Search for the cell housing the specified text and yield its [x, y] center coordinate. 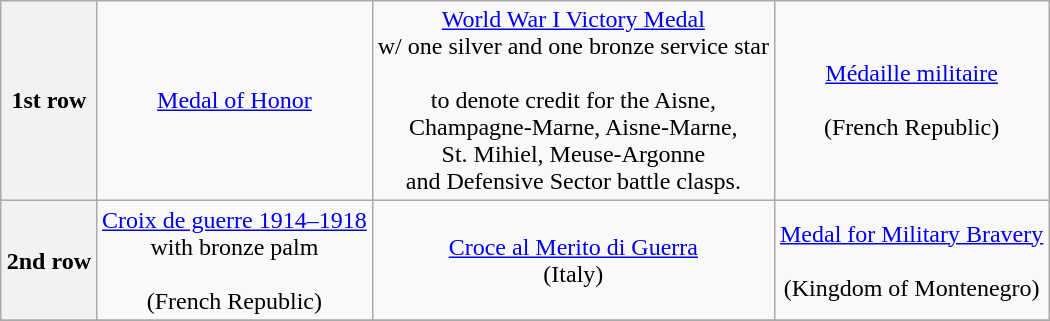
Croce al Merito di Guerra (Italy) [573, 260]
Croix de guerre 1914–1918 with bronze palm (French Republic) [235, 260]
Medal for Military Bravery (Kingdom of Montenegro) [911, 260]
2nd row [48, 260]
Médaille militaire (French Republic) [911, 101]
1st row [48, 101]
Medal of Honor [235, 101]
